Search for the cell housing the specified text and yield its (x, y) center coordinate. 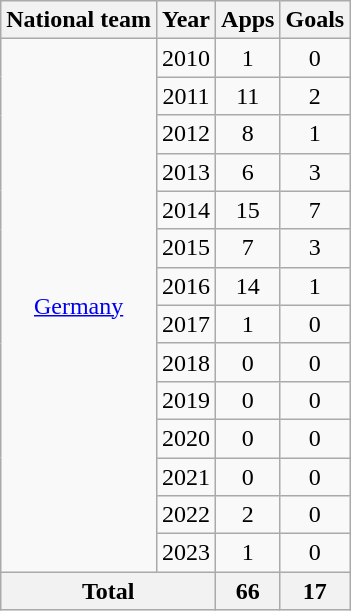
2018 (186, 362)
2021 (186, 477)
2023 (186, 553)
8 (248, 134)
Goals (315, 20)
2020 (186, 438)
2013 (186, 172)
66 (248, 591)
2015 (186, 248)
2011 (186, 96)
14 (248, 286)
Total (108, 591)
17 (315, 591)
2022 (186, 515)
2016 (186, 286)
2012 (186, 134)
Apps (248, 20)
Year (186, 20)
National team (79, 20)
2014 (186, 210)
2019 (186, 400)
2010 (186, 58)
15 (248, 210)
11 (248, 96)
2017 (186, 324)
6 (248, 172)
Germany (79, 306)
